Output the [x, y] coordinate of the center of the cell containing the given text.  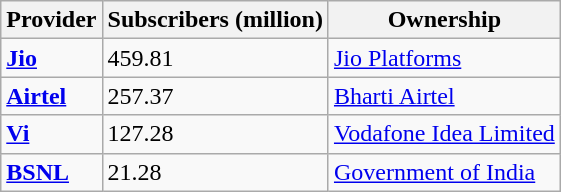
Vi [52, 134]
Ownership [444, 20]
Subscribers (million) [215, 20]
Provider [52, 20]
Bharti Airtel [444, 96]
Jio Platforms [444, 58]
21.28 [215, 172]
459.81 [215, 58]
Jio [52, 58]
Government of India [444, 172]
Airtel [52, 96]
BSNL [52, 172]
Vodafone Idea Limited [444, 134]
127.28 [215, 134]
257.37 [215, 96]
